Find where the given text appears and provide that cell's center as (X, Y) coordinate. 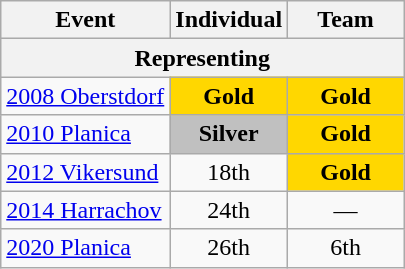
2010 Planica (86, 134)
6th (346, 248)
2014 Harrachov (86, 210)
18th (229, 172)
Event (86, 20)
Team (346, 20)
Representing (202, 58)
— (346, 210)
26th (229, 248)
Silver (229, 134)
2008 Oberstdorf (86, 96)
2012 Vikersund (86, 172)
Individual (229, 20)
24th (229, 210)
2020 Planica (86, 248)
